Capture the cell that displays the provided text and extract its [X, Y] central coordinate. 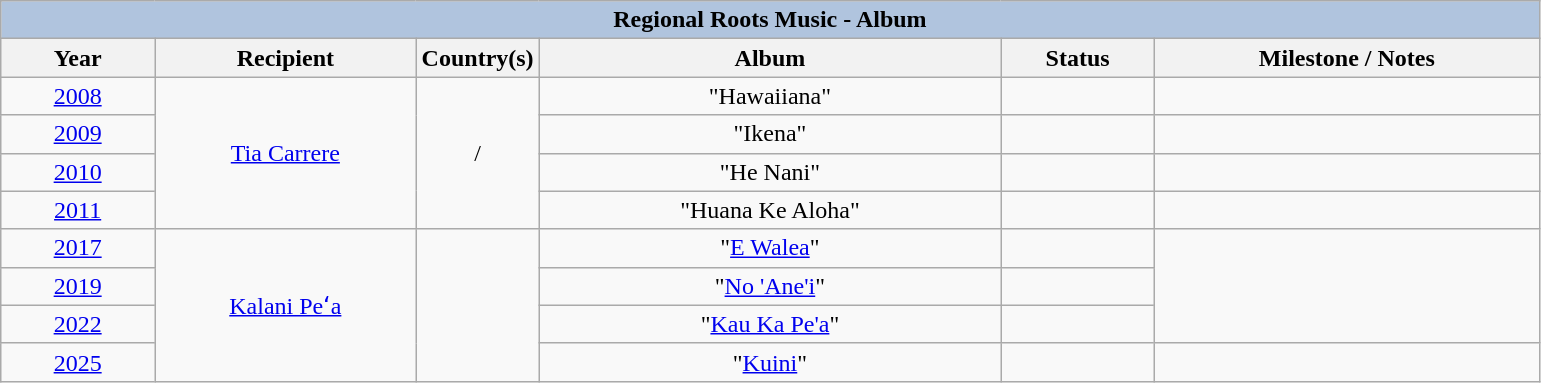
"Ikena" [770, 134]
"No 'Ane'i" [770, 286]
Kalani Peʻa [286, 305]
2022 [78, 324]
"Kau Ka Pe'a" [770, 324]
Tia Carrere [286, 153]
2025 [78, 362]
2011 [78, 210]
Recipient [286, 58]
2010 [78, 172]
Status [1078, 58]
Milestone / Notes [1346, 58]
2008 [78, 96]
"Huana Ke Aloha" [770, 210]
2019 [78, 286]
"E Walea" [770, 248]
Regional Roots Music - Album [770, 20]
/ [478, 153]
"Hawaiiana" [770, 96]
Album [770, 58]
"Kuini" [770, 362]
2017 [78, 248]
Country(s) [478, 58]
2009 [78, 134]
"He Nani" [770, 172]
Year [78, 58]
